Determine the [X, Y] coordinate at the center of the cell enclosing the given text.  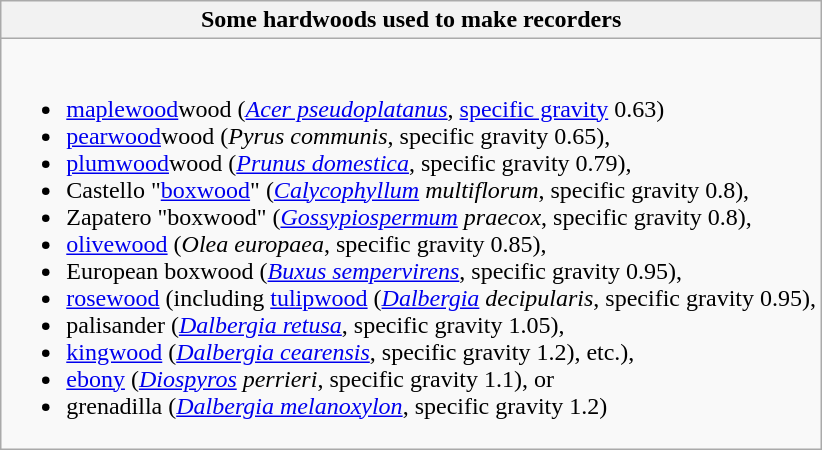
Some hardwoods used to make recorders [412, 20]
